Provide the [x, y] coordinate of the cell's center where the given text is located.  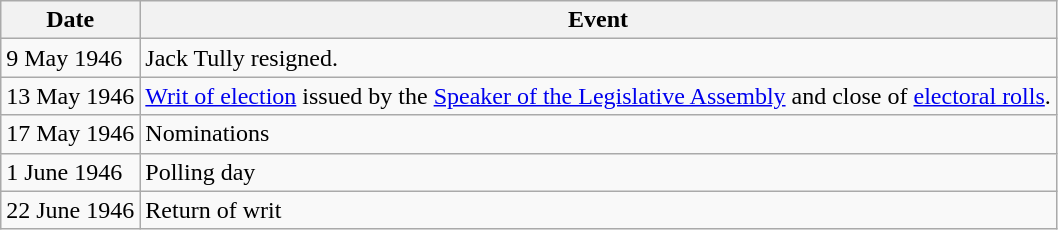
Writ of election issued by the Speaker of the Legislative Assembly and close of electoral rolls. [598, 96]
Nominations [598, 134]
Return of writ [598, 210]
13 May 1946 [70, 96]
9 May 1946 [70, 58]
1 June 1946 [70, 172]
Date [70, 20]
Polling day [598, 172]
17 May 1946 [70, 134]
22 June 1946 [70, 210]
Event [598, 20]
Jack Tully resigned. [598, 58]
